Capture the cell that displays the provided text and extract its [x, y] central coordinate. 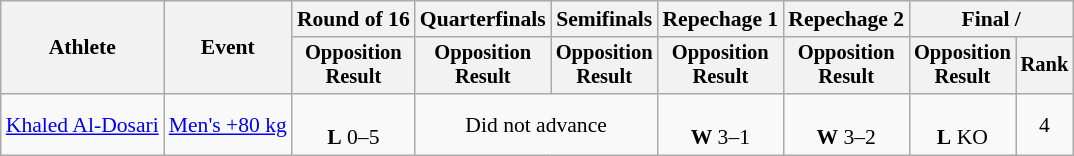
Men's +80 kg [228, 124]
L 0–5 [354, 124]
Final / [991, 19]
4 [1045, 124]
Repechage 1 [720, 19]
Did not advance [536, 124]
Repechage 2 [846, 19]
Athlete [82, 48]
Semifinals [604, 19]
L KO [962, 124]
Khaled Al-Dosari [82, 124]
Event [228, 48]
Rank [1045, 66]
Round of 16 [354, 19]
W 3–1 [720, 124]
W 3–2 [846, 124]
Quarterfinals [483, 19]
